Return the [x, y] coordinate for the center point of the cell that contains the specified text.  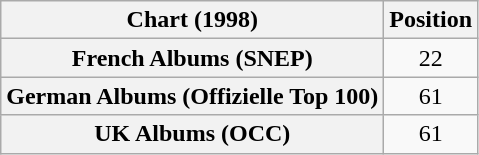
French Albums (SNEP) [192, 58]
22 [431, 58]
Chart (1998) [192, 20]
German Albums (Offizielle Top 100) [192, 96]
UK Albums (OCC) [192, 134]
Position [431, 20]
